Pinpoint the cell where the given text exists, returning its [X, Y] midpoint coordinate. 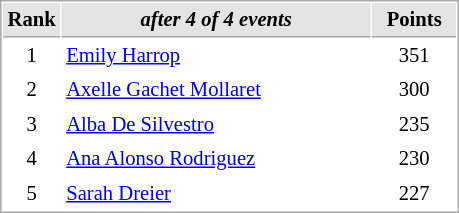
Sarah Dreier [216, 194]
Ana Alonso Rodriguez [216, 158]
Points [414, 20]
3 [32, 124]
Alba De Silvestro [216, 124]
4 [32, 158]
after 4 of 4 events [216, 20]
227 [414, 194]
1 [32, 56]
2 [32, 90]
235 [414, 124]
Axelle Gachet Mollaret [216, 90]
Rank [32, 20]
Emily Harrop [216, 56]
300 [414, 90]
230 [414, 158]
351 [414, 56]
5 [32, 194]
